Provide the [x, y] coordinate of the cell's center where the given text is located.  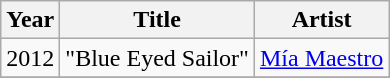
Mía Maestro [321, 58]
Artist [321, 20]
Year [30, 20]
Title [158, 20]
"Blue Eyed Sailor" [158, 58]
2012 [30, 58]
